Capture the cell that displays the provided text and extract its (x, y) central coordinate. 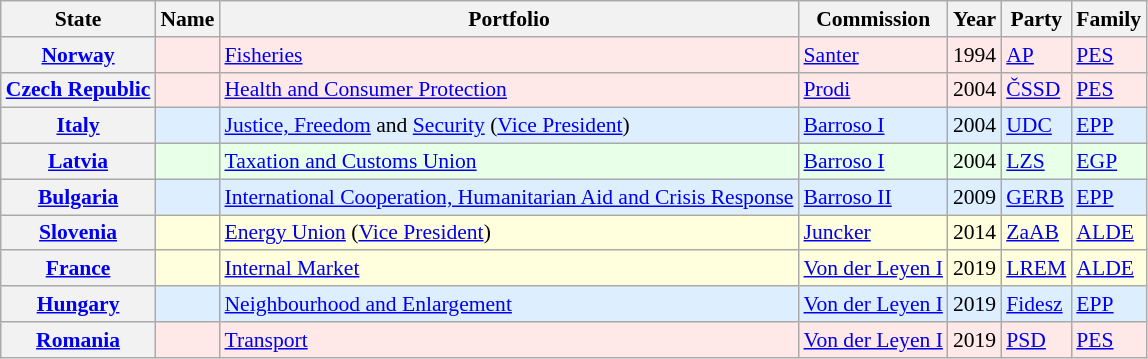
2009 (974, 197)
Neighbourhood and Enlargement (508, 304)
Commission (874, 19)
Health and Consumer Protection (508, 90)
Internal Market (508, 269)
Romania (78, 340)
International Cooperation, Humanitarian Aid and Crisis Response (508, 197)
Justice, Freedom and Security (Vice President) (508, 126)
Slovenia (78, 233)
Family (1108, 19)
Santer (874, 55)
UDC (1036, 126)
ZaAB (1036, 233)
Energy Union (Vice President) (508, 233)
Norway (78, 55)
Hungary (78, 304)
Fisheries (508, 55)
1994 (974, 55)
State (78, 19)
Transport (508, 340)
Barroso II (874, 197)
Name (187, 19)
Bulgaria (78, 197)
Portfolio (508, 19)
France (78, 269)
Juncker (874, 233)
LZS (1036, 162)
PSD (1036, 340)
Party (1036, 19)
AP (1036, 55)
Year (974, 19)
2014 (974, 233)
ČSSD (1036, 90)
Italy (78, 126)
Czech Republic (78, 90)
Latvia (78, 162)
Taxation and Customs Union (508, 162)
LREM (1036, 269)
EGP (1108, 162)
Prodi (874, 90)
Fidesz (1036, 304)
GERB (1036, 197)
